Locate the cell with the specified text and output its [x, y] center coordinate. 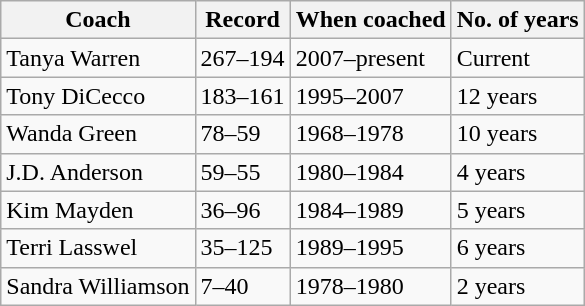
6 years [518, 248]
1978–1980 [370, 286]
Wanda Green [98, 134]
2007–present [370, 58]
Tanya Warren [98, 58]
4 years [518, 172]
1984–1989 [370, 210]
59–55 [242, 172]
2 years [518, 286]
Current [518, 58]
35–125 [242, 248]
12 years [518, 96]
267–194 [242, 58]
Tony DiCecco [98, 96]
Record [242, 20]
183–161 [242, 96]
1989–1995 [370, 248]
Sandra Williamson [98, 286]
78–59 [242, 134]
1995–2007 [370, 96]
1980–1984 [370, 172]
Coach [98, 20]
7–40 [242, 286]
10 years [518, 134]
5 years [518, 210]
Terri Lasswel [98, 248]
When coached [370, 20]
Kim Mayden [98, 210]
36–96 [242, 210]
1968–1978 [370, 134]
J.D. Anderson [98, 172]
No. of years [518, 20]
